For the text-containing cell, return its midpoint in (X, Y) coordinate format. 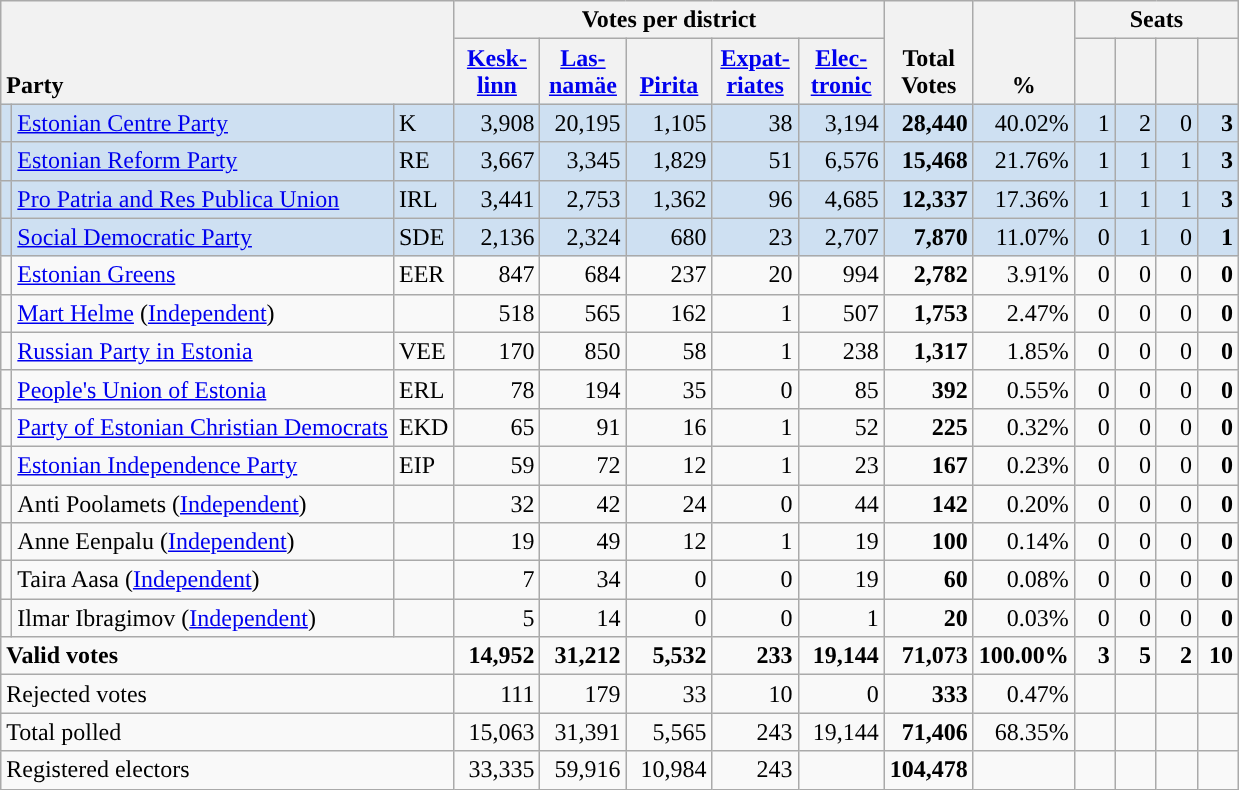
65 (497, 427)
51 (755, 161)
392 (928, 389)
3,441 (497, 199)
28,440 (928, 123)
72 (583, 465)
1,829 (669, 161)
17.36% (1024, 199)
170 (497, 351)
5,532 (669, 656)
2,707 (841, 237)
Las- namäe (583, 72)
15,468 (928, 161)
RE (423, 161)
233 (755, 656)
34 (583, 580)
Pirita (669, 72)
ERL (423, 389)
EIP (423, 465)
7 (497, 580)
14,952 (497, 656)
4,685 (841, 199)
194 (583, 389)
Russian Party in Estonia (203, 351)
Social Democratic Party (203, 237)
238 (841, 351)
237 (669, 275)
3,194 (841, 123)
Taira Aasa (Independent) (203, 580)
K (423, 123)
179 (583, 694)
15,063 (497, 732)
60 (928, 580)
Votes per district (669, 20)
Pro Patria and Res Publica Union (203, 199)
% (1024, 52)
Total Votes (928, 52)
684 (583, 275)
507 (841, 313)
3,667 (497, 161)
Anne Eenpalu (Independent) (203, 542)
12,337 (928, 199)
Rejected votes (228, 694)
2,753 (583, 199)
Estonian Reform Party (203, 161)
Elec- tronic (841, 72)
142 (928, 503)
31,212 (583, 656)
2.47% (1024, 313)
2,324 (583, 237)
6,576 (841, 161)
Party of Estonian Christian Democrats (203, 427)
24 (669, 503)
20,195 (583, 123)
IRL (423, 199)
0.32% (1024, 427)
Expat- riates (755, 72)
Mart Helme (Independent) (203, 313)
104,478 (928, 770)
2,782 (928, 275)
38 (755, 123)
Estonian Greens (203, 275)
2,136 (497, 237)
3,908 (497, 123)
0.08% (1024, 580)
850 (583, 351)
68.35% (1024, 732)
52 (841, 427)
14 (583, 618)
Total polled (228, 732)
565 (583, 313)
111 (497, 694)
1.85% (1024, 351)
0.20% (1024, 503)
3.91% (1024, 275)
Estonian Centre Party (203, 123)
1,753 (928, 313)
71,406 (928, 732)
31,391 (583, 732)
32 (497, 503)
0.47% (1024, 694)
11.07% (1024, 237)
0.55% (1024, 389)
71,073 (928, 656)
Estonian Independence Party (203, 465)
91 (583, 427)
680 (669, 237)
59 (497, 465)
21.76% (1024, 161)
VEE (423, 351)
78 (497, 389)
225 (928, 427)
35 (669, 389)
59,916 (583, 770)
0.14% (1024, 542)
333 (928, 694)
167 (928, 465)
Seats (1156, 20)
EKD (423, 427)
518 (497, 313)
7,870 (928, 237)
42 (583, 503)
0.03% (1024, 618)
44 (841, 503)
10,984 (669, 770)
Party (228, 52)
1,105 (669, 123)
1,317 (928, 351)
Anti Poolamets (Independent) (203, 503)
162 (669, 313)
People's Union of Estonia (203, 389)
85 (841, 389)
33,335 (497, 770)
EER (423, 275)
58 (669, 351)
994 (841, 275)
96 (755, 199)
Registered electors (228, 770)
1,362 (669, 199)
847 (497, 275)
100.00% (1024, 656)
3,345 (583, 161)
Ilmar Ibragimov (Independent) (203, 618)
33 (669, 694)
40.02% (1024, 123)
Kesk- linn (497, 72)
SDE (423, 237)
49 (583, 542)
Valid votes (228, 656)
5,565 (669, 732)
16 (669, 427)
100 (928, 542)
0.23% (1024, 465)
